Detect which cell encompasses the target text, then output its [X, Y] center coordinate. 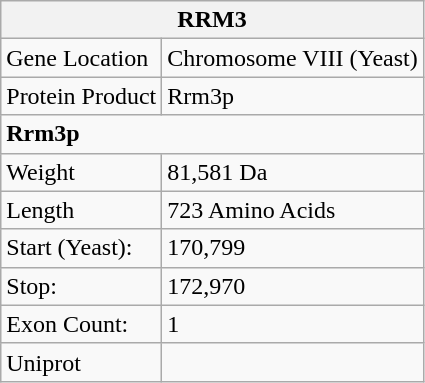
Length [82, 210]
Start (Yeast): [82, 248]
172,970 [292, 286]
723 Amino Acids [292, 210]
Chromosome VIII (Yeast) [292, 58]
Stop: [82, 286]
170,799 [292, 248]
81,581 Da [292, 172]
Uniprot [82, 362]
Exon Count: [82, 324]
Weight [82, 172]
RRM3 [212, 20]
Protein Product [82, 96]
1 [292, 324]
Gene Location [82, 58]
